From the cell containing the given text, extract its center point as (X, Y) coordinate. 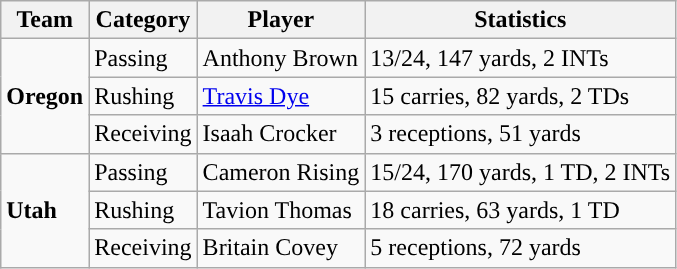
13/24, 147 yards, 2 INTs (520, 58)
5 receptions, 72 yards (520, 248)
Tavion Thomas (281, 210)
18 carries, 63 yards, 1 TD (520, 210)
Cameron Rising (281, 172)
Statistics (520, 20)
3 receptions, 51 yards (520, 134)
Anthony Brown (281, 58)
15 carries, 82 yards, 2 TDs (520, 96)
Oregon (45, 96)
15/24, 170 yards, 1 TD, 2 INTs (520, 172)
Britain Covey (281, 248)
Category (143, 20)
Player (281, 20)
Team (45, 20)
Travis Dye (281, 96)
Isaah Crocker (281, 134)
Utah (45, 210)
